Return the (X, Y) coordinate for the center point of the cell that contains the specified text.  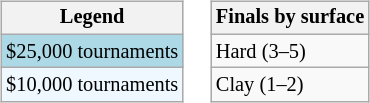
Legend (92, 18)
$10,000 tournaments (92, 85)
Finals by surface (290, 18)
Hard (3–5) (290, 51)
Clay (1–2) (290, 85)
$25,000 tournaments (92, 51)
